From the cell containing the given text, extract its center point as [x, y] coordinate. 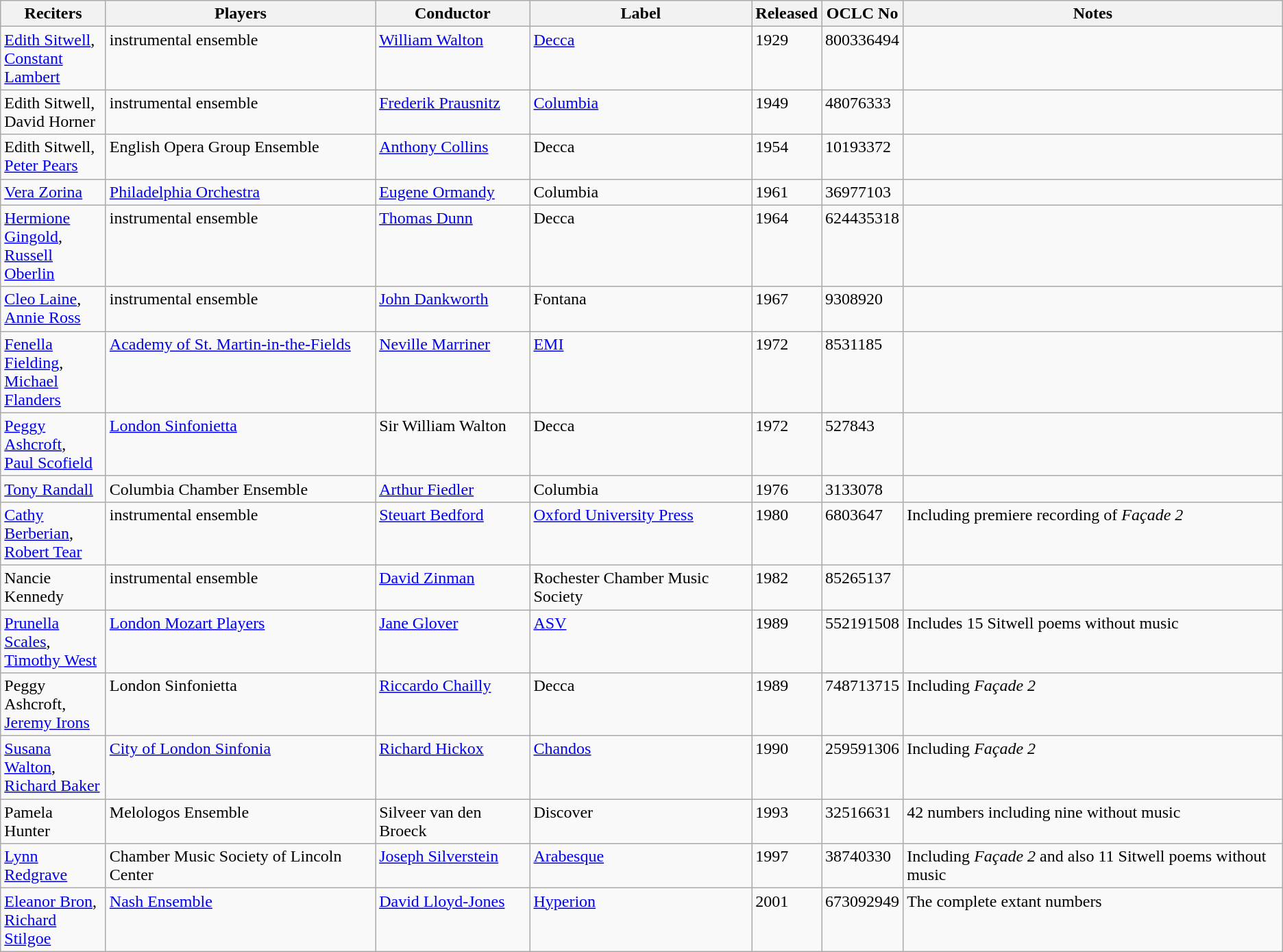
1964 [787, 245]
William Walton [452, 58]
1982 [787, 587]
Arthur Fiedler [452, 489]
85265137 [862, 587]
1976 [787, 489]
673092949 [862, 920]
Fontana [641, 308]
Discover [641, 821]
City of London Sinfonia [240, 768]
English Opera Group Ensemble [240, 156]
Players [240, 14]
Melologos Ensemble [240, 821]
Joseph Silverstein [452, 866]
Frederik Prausnitz [452, 112]
3133078 [862, 489]
Pamela Hunter [53, 821]
48076333 [862, 112]
Cleo Laine, Annie Ross [53, 308]
Conductor [452, 14]
OCLC No [862, 14]
1949 [787, 112]
1961 [787, 192]
Peggy Ashcroft, Jeremy Irons [53, 705]
David Zinman [452, 587]
Vera Zorina [53, 192]
748713715 [862, 705]
David Lloyd-Jones [452, 920]
2001 [787, 920]
42 numbers including nine without music [1093, 821]
ASV [641, 642]
Steuart Bedford [452, 533]
1990 [787, 768]
527843 [862, 444]
Academy of St. Martin-in-the-Fields [240, 371]
Nash Ensemble [240, 920]
Hyperion [641, 920]
1954 [787, 156]
1993 [787, 821]
Columbia Chamber Ensemble [240, 489]
Edith Sitwell,Peter Pears [53, 156]
Edith Sitwell,Constant Lambert [53, 58]
Arabesque [641, 866]
32516631 [862, 821]
Tony Randall [53, 489]
Including premiere recording of Façade 2 [1093, 533]
London Mozart Players [240, 642]
The complete extant numbers [1093, 920]
Reciters [53, 14]
1997 [787, 866]
Eleanor Bron,Richard Stilgoe [53, 920]
Oxford University Press [641, 533]
Susana Walton, Richard Baker [53, 768]
Jane Glover [452, 642]
8531185 [862, 371]
Including Façade 2 and also 11 Sitwell poems without music [1093, 866]
Neville Marriner [452, 371]
Thomas Dunn [452, 245]
552191508 [862, 642]
Released [787, 14]
Chamber Music Society of Lincoln Center [240, 866]
Rochester Chamber Music Society [641, 587]
John Dankworth [452, 308]
Nancie Kennedy [53, 587]
Includes 15 Sitwell poems without music [1093, 642]
Edith Sitwell, David Horner [53, 112]
Sir William Walton [452, 444]
Notes [1093, 14]
800336494 [862, 58]
Cathy Berberian,Robert Tear [53, 533]
Lynn Redgrave [53, 866]
38740330 [862, 866]
EMI [641, 371]
Eugene Ormandy [452, 192]
1980 [787, 533]
Peggy Ashcroft, Paul Scofield [53, 444]
9308920 [862, 308]
Fenella Fielding, Michael Flanders [53, 371]
36977103 [862, 192]
Chandos [641, 768]
Richard Hickox [452, 768]
1967 [787, 308]
Label [641, 14]
Anthony Collins [452, 156]
259591306 [862, 768]
1929 [787, 58]
Hermione Gingold, Russell Oberlin [53, 245]
Philadelphia Orchestra [240, 192]
6803647 [862, 533]
Prunella Scales, Timothy West [53, 642]
624435318 [862, 245]
10193372 [862, 156]
Riccardo Chailly [452, 705]
Silveer van den Broeck [452, 821]
